Scan for the cell matching the given text and deliver its [X, Y] coordinate at center. 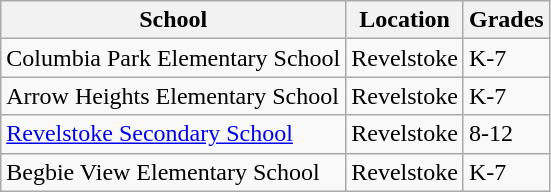
8-12 [506, 134]
School [174, 20]
Arrow Heights Elementary School [174, 96]
Grades [506, 20]
Columbia Park Elementary School [174, 58]
Revelstoke Secondary School [174, 134]
Begbie View Elementary School [174, 172]
Location [405, 20]
